Identify which cell holds the provided text, then report its [X, Y] central coordinate. 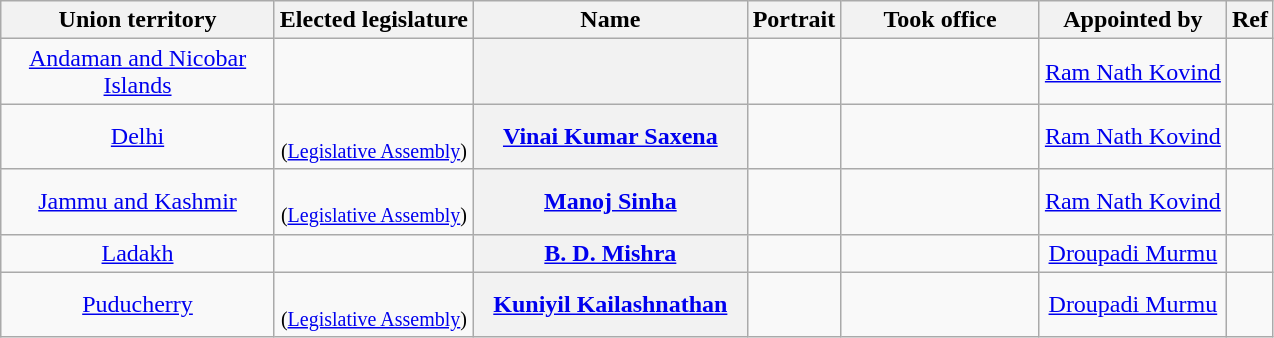
Name [611, 20]
Delhi [138, 136]
Andaman and Nicobar Islands [138, 72]
Ladakh [138, 253]
Kuniyil Kailashnathan [611, 304]
Portrait [794, 20]
Jammu and Kashmir [138, 202]
Manoj Sinha [611, 202]
B. D. Mishra [611, 253]
Vinai Kumar Saxena [611, 136]
Took office [940, 20]
Union territory [138, 20]
Ref [1250, 20]
Puducherry [138, 304]
Appointed by [1132, 20]
Elected legislature [374, 20]
